Determine the (x, y) coordinate at the center of the cell enclosing the given text.  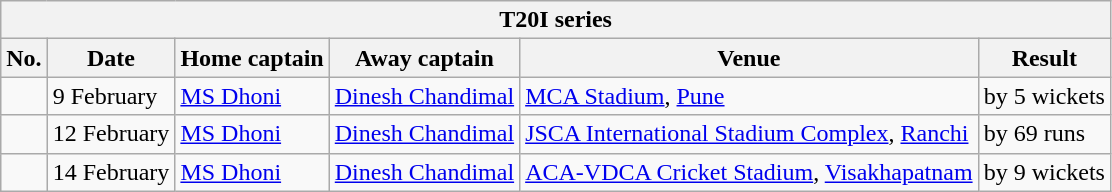
No. (24, 58)
Venue (749, 58)
Away captain (424, 58)
12 February (111, 134)
T20I series (556, 20)
by 5 wickets (1044, 96)
MCA Stadium, Pune (749, 96)
Date (111, 58)
9 February (111, 96)
ACA-VDCA Cricket Stadium, Visakhapatnam (749, 172)
Home captain (252, 58)
JSCA International Stadium Complex, Ranchi (749, 134)
14 February (111, 172)
by 69 runs (1044, 134)
by 9 wickets (1044, 172)
Result (1044, 58)
